Return the (x, y) coordinate for the center point of the cell that contains the specified text.  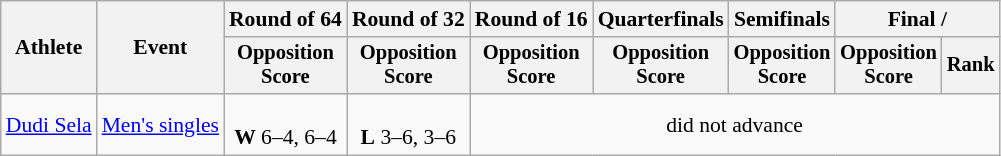
Semifinals (782, 19)
Final / (917, 19)
Dudi Sela (49, 124)
Quarterfinals (661, 19)
Round of 16 (532, 19)
Event (160, 48)
Athlete (49, 48)
L 3–6, 3–6 (408, 124)
Men's singles (160, 124)
W 6–4, 6–4 (286, 124)
did not advance (735, 124)
Opposition Score (286, 66)
Rank (971, 66)
Round of 32 (408, 19)
Round of 64 (286, 19)
